From the cell containing the given text, extract its center point as (X, Y) coordinate. 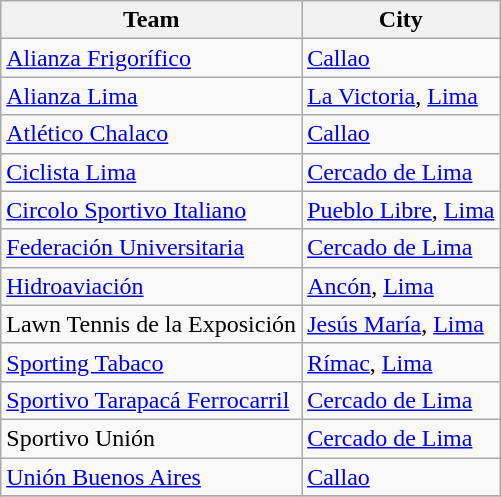
Alianza Lima (152, 96)
Ancón, Lima (401, 286)
Jesús María, Lima (401, 324)
Circolo Sportivo Italiano (152, 210)
Team (152, 20)
Rímac, Lima (401, 362)
Hidroaviación (152, 286)
Sporting Tabaco (152, 362)
Pueblo Libre, Lima (401, 210)
Ciclista Lima (152, 172)
Unión Buenos Aires (152, 477)
Atlético Chalaco (152, 134)
Alianza Frigorífico (152, 58)
City (401, 20)
La Victoria, Lima (401, 96)
Sportivo Tarapacá Ferrocarril (152, 400)
Sportivo Unión (152, 438)
Federación Universitaria (152, 248)
Lawn Tennis de la Exposición (152, 324)
